Identify which cell holds the provided text, then report its (X, Y) central coordinate. 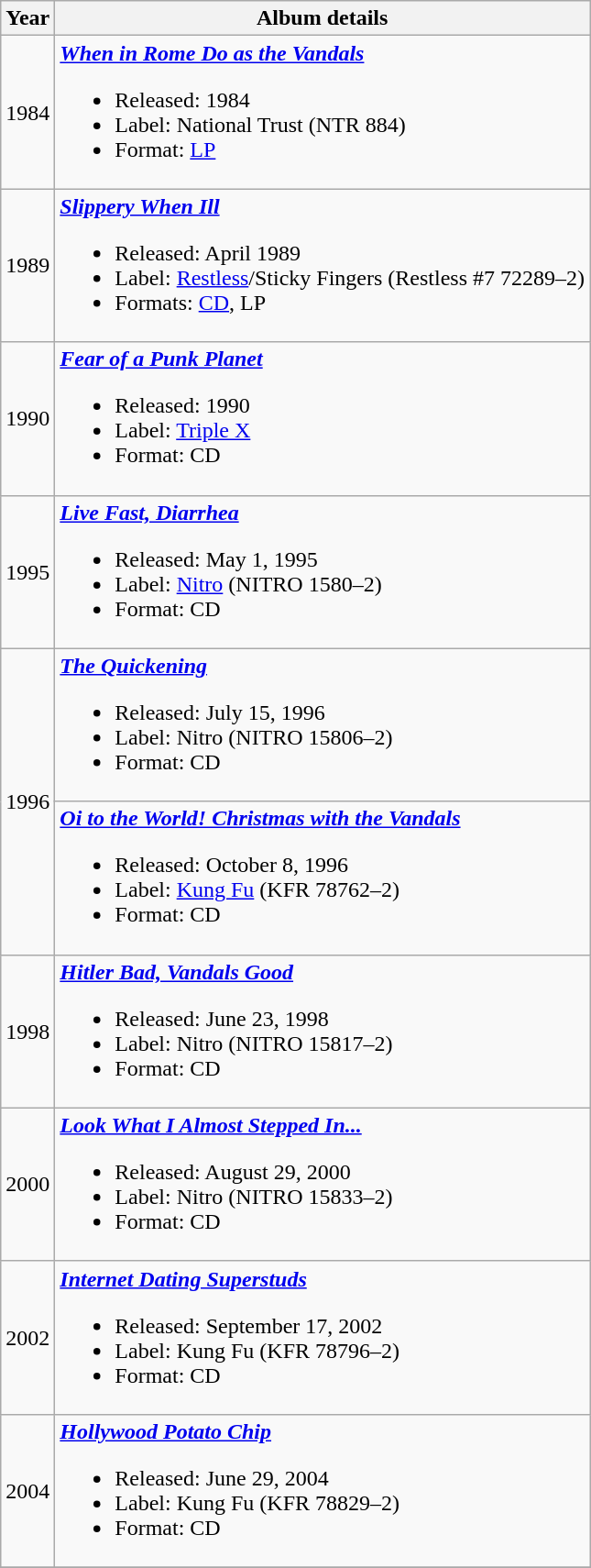
Internet Dating SuperstudsReleased: September 17, 2002Label: Kung Fu (KFR 78796–2)Format: CD (323, 1337)
1995 (27, 572)
Look What I Almost Stepped In...Released: August 29, 2000Label: Nitro (NITRO 15833–2)Format: CD (323, 1185)
2004 (27, 1491)
Live Fast, DiarrheaReleased: May 1, 1995Label: Nitro (NITRO 1580–2)Format: CD (323, 572)
Fear of a Punk PlanetReleased: 1990Label: Triple XFormat: CD (323, 418)
1998 (27, 1031)
Slippery When IllReleased: April 1989Label: Restless/Sticky Fingers (Restless #7 72289–2)Formats: CD, LP (323, 266)
The QuickeningReleased: July 15, 1996Label: Nitro (NITRO 15806–2)Format: CD (323, 724)
1984 (27, 112)
1989 (27, 266)
Hollywood Potato ChipReleased: June 29, 2004Label: Kung Fu (KFR 78829–2)Format: CD (323, 1491)
Hitler Bad, Vandals GoodReleased: June 23, 1998Label: Nitro (NITRO 15817–2)Format: CD (323, 1031)
2002 (27, 1337)
Oi to the World! Christmas with the VandalsReleased: October 8, 1996Label: Kung Fu (KFR 78762–2)Format: CD (323, 878)
When in Rome Do as the VandalsReleased: 1984Label: National Trust (NTR 884)Format: LP (323, 112)
Year (27, 18)
Album details (323, 18)
2000 (27, 1185)
1996 (27, 801)
1990 (27, 418)
